Identify which cell holds the provided text, then report its (X, Y) central coordinate. 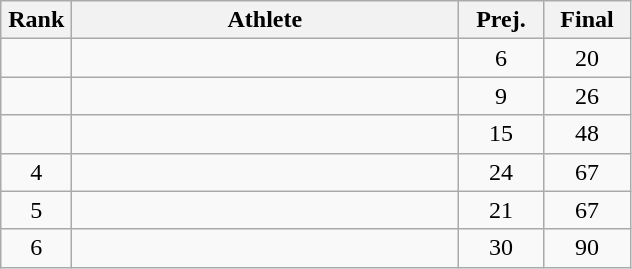
Athlete (265, 20)
Final (587, 20)
Rank (36, 20)
15 (501, 134)
24 (501, 172)
26 (587, 96)
48 (587, 134)
20 (587, 58)
Prej. (501, 20)
90 (587, 248)
9 (501, 96)
30 (501, 248)
5 (36, 210)
21 (501, 210)
4 (36, 172)
